Pinpoint the cell where the given text exists, returning its (x, y) midpoint coordinate. 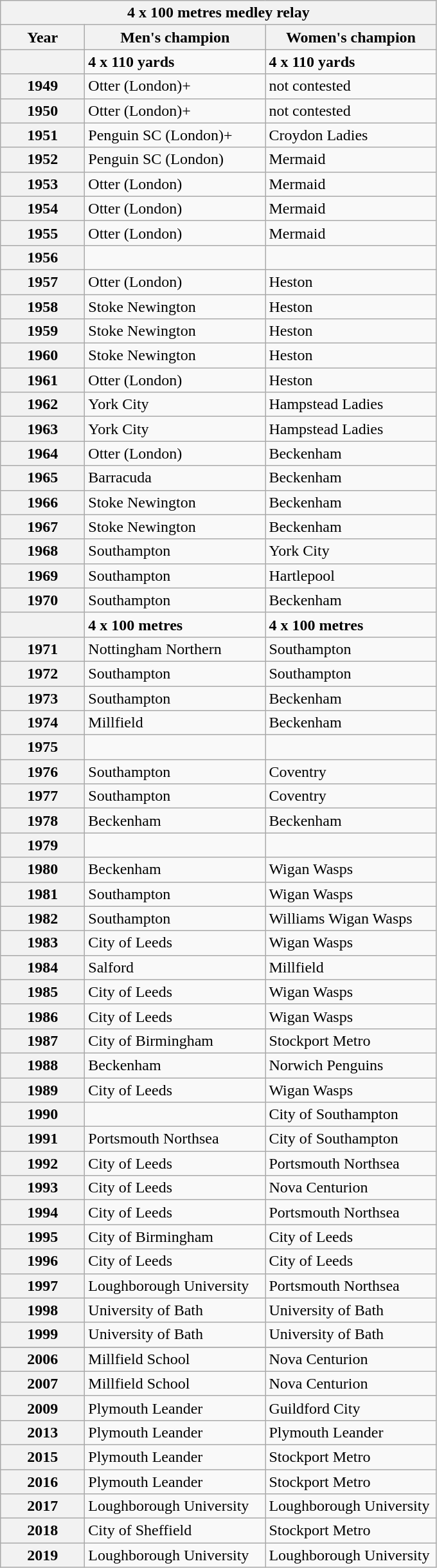
1949 (42, 86)
Croydon Ladies (351, 135)
1951 (42, 135)
1999 (42, 1335)
Penguin SC (London)+ (175, 135)
Men's champion (175, 37)
2009 (42, 1408)
1977 (42, 796)
1993 (42, 1188)
1971 (42, 649)
1968 (42, 551)
1964 (42, 453)
1974 (42, 723)
1983 (42, 943)
1973 (42, 698)
1995 (42, 1237)
1970 (42, 600)
Women's champion (351, 37)
1972 (42, 673)
Year (42, 37)
2019 (42, 1555)
1969 (42, 576)
2016 (42, 1481)
1996 (42, 1261)
2018 (42, 1531)
1953 (42, 184)
1959 (42, 331)
City of Sheffield (175, 1531)
1961 (42, 380)
1952 (42, 160)
1997 (42, 1286)
4 x 100 metres medley relay (219, 13)
1998 (42, 1310)
1991 (42, 1139)
2007 (42, 1383)
1960 (42, 356)
1958 (42, 307)
1954 (42, 208)
2013 (42, 1432)
1962 (42, 405)
1990 (42, 1115)
Penguin SC (London) (175, 160)
1978 (42, 821)
1979 (42, 845)
Guildford City (351, 1408)
Nottingham Northern (175, 649)
1982 (42, 918)
1992 (42, 1163)
1984 (42, 967)
1950 (42, 111)
1985 (42, 992)
1975 (42, 747)
Hartlepool (351, 576)
1976 (42, 772)
1981 (42, 894)
Salford (175, 967)
1955 (42, 233)
Norwich Penguins (351, 1065)
2006 (42, 1359)
1986 (42, 1016)
1989 (42, 1090)
1988 (42, 1065)
Barracuda (175, 478)
Williams Wigan Wasps (351, 918)
1956 (42, 257)
1963 (42, 429)
1980 (42, 870)
1966 (42, 502)
1965 (42, 478)
1967 (42, 527)
2015 (42, 1457)
1987 (42, 1041)
1994 (42, 1212)
2017 (42, 1506)
1957 (42, 282)
